Detect which cell encompasses the target text, then output its [X, Y] center coordinate. 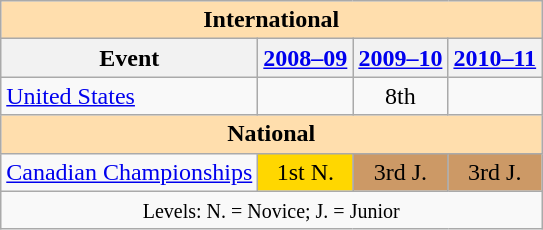
2008–09 [306, 58]
Canadian Championships [130, 172]
National [272, 134]
1st N. [306, 172]
Event [130, 58]
2010–11 [495, 58]
8th [400, 96]
United States [130, 96]
Levels: N. = Novice; J. = Junior [272, 210]
2009–10 [400, 58]
International [272, 20]
